From the cell containing the given text, extract its center point as [X, Y] coordinate. 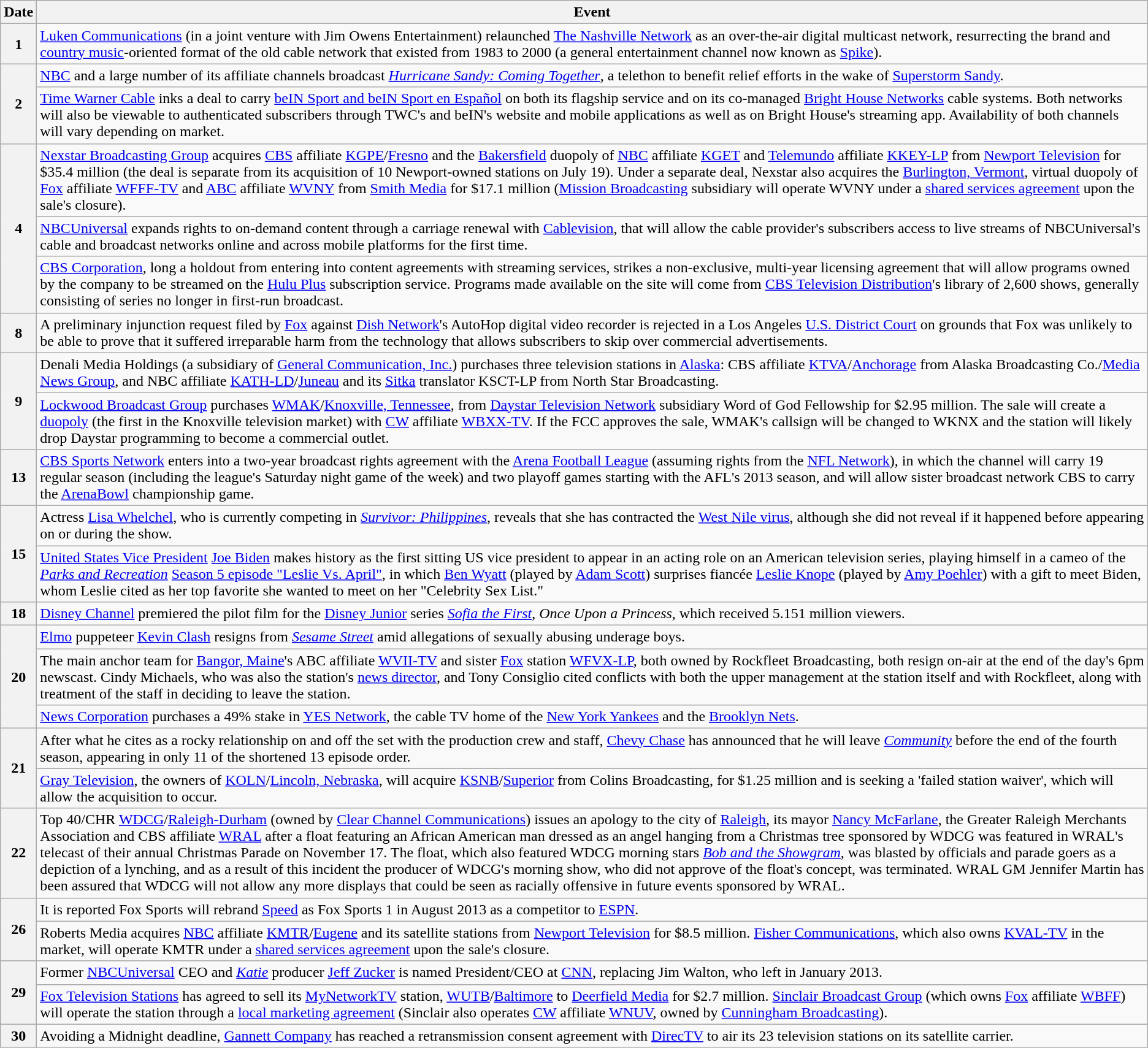
30 [18, 1036]
13 [18, 477]
21 [18, 768]
News Corporation purchases a 49% stake in YES Network, the cable TV home of the New York Yankees and the Brooklyn Nets. [592, 717]
Event [592, 12]
8 [18, 332]
9 [18, 401]
15 [18, 553]
18 [18, 614]
Elmo puppeteer Kevin Clash resigns from Sesame Street amid allegations of sexually abusing underage boys. [592, 637]
Date [18, 12]
1 [18, 44]
4 [18, 228]
26 [18, 930]
Disney Channel premiered the pilot film for the Disney Junior series Sofia the First, Once Upon a Princess, which received 5.151 million viewers. [592, 614]
2 [18, 104]
22 [18, 853]
20 [18, 677]
It is reported Fox Sports will rebrand Speed as Fox Sports 1 in August 2013 as a competitor to ESPN. [592, 909]
Former NBCUniversal CEO and Katie producer Jeff Zucker is named President/CEO at CNN, replacing Jim Walton, who left in January 2013. [592, 973]
29 [18, 992]
